Determine the [X, Y] coordinate at the center of the cell enclosing the given text.  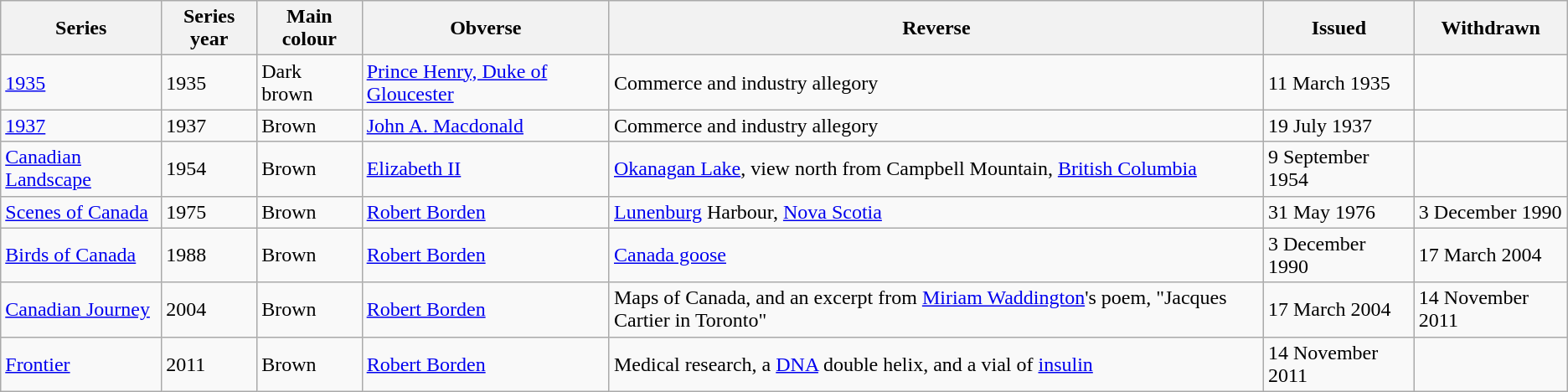
9 September 1954 [1338, 169]
Canada goose [936, 255]
Elizabeth II [486, 169]
Medical research, a DNA double helix, and a vial of insulin [936, 364]
Maps of Canada, and an excerpt from Miriam Waddington's poem, "Jacques Cartier in Toronto" [936, 310]
2004 [209, 310]
31 May 1976 [1338, 212]
Dark brown [310, 82]
Birds of Canada [81, 255]
Series year [209, 28]
Issued [1338, 28]
Canadian Landscape [81, 169]
1954 [209, 169]
Main colour [310, 28]
Obverse [486, 28]
2011 [209, 364]
Series [81, 28]
1988 [209, 255]
1975 [209, 212]
11 March 1935 [1338, 82]
Withdrawn [1491, 28]
Reverse [936, 28]
19 July 1937 [1338, 126]
Lunenburg Harbour, Nova Scotia [936, 212]
Okanagan Lake, view north from Campbell Mountain, British Columbia [936, 169]
Frontier [81, 364]
Canadian Journey [81, 310]
John A. Macdonald [486, 126]
Prince Henry, Duke of Gloucester [486, 82]
Scenes of Canada [81, 212]
